Locate the cell with the specified text and output its (X, Y) center coordinate. 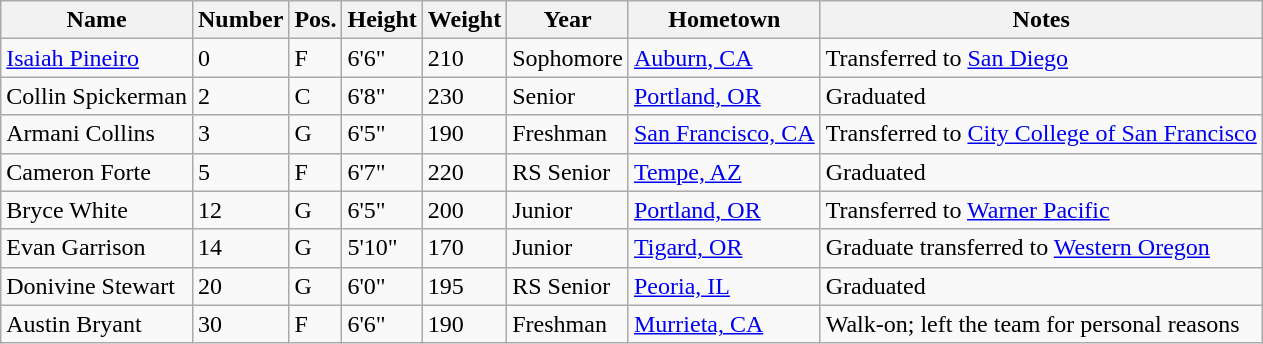
Armani Collins (97, 134)
Cameron Forte (97, 172)
Evan Garrison (97, 248)
Name (97, 20)
C (316, 96)
Senior (568, 96)
Transferred to Warner Pacific (1041, 210)
San Francisco, CA (724, 134)
Isaiah Pineiro (97, 58)
0 (240, 58)
220 (464, 172)
Number (240, 20)
20 (240, 286)
Bryce White (97, 210)
Pos. (316, 20)
200 (464, 210)
6'7" (382, 172)
Tempe, AZ (724, 172)
Collin Spickerman (97, 96)
Height (382, 20)
Weight (464, 20)
Peoria, IL (724, 286)
Donivine Stewart (97, 286)
5'10" (382, 248)
Year (568, 20)
Transferred to San Diego (1041, 58)
Sophomore (568, 58)
Graduate transferred to Western Oregon (1041, 248)
3 (240, 134)
Notes (1041, 20)
6'0" (382, 286)
6'8" (382, 96)
210 (464, 58)
30 (240, 324)
14 (240, 248)
Auburn, CA (724, 58)
2 (240, 96)
Murrieta, CA (724, 324)
Transferred to City College of San Francisco (1041, 134)
Austin Bryant (97, 324)
Hometown (724, 20)
Walk-on; left the team for personal reasons (1041, 324)
Tigard, OR (724, 248)
5 (240, 172)
230 (464, 96)
195 (464, 286)
170 (464, 248)
12 (240, 210)
